Extract the (X, Y) coordinate from the center of the cell holding the provided text.  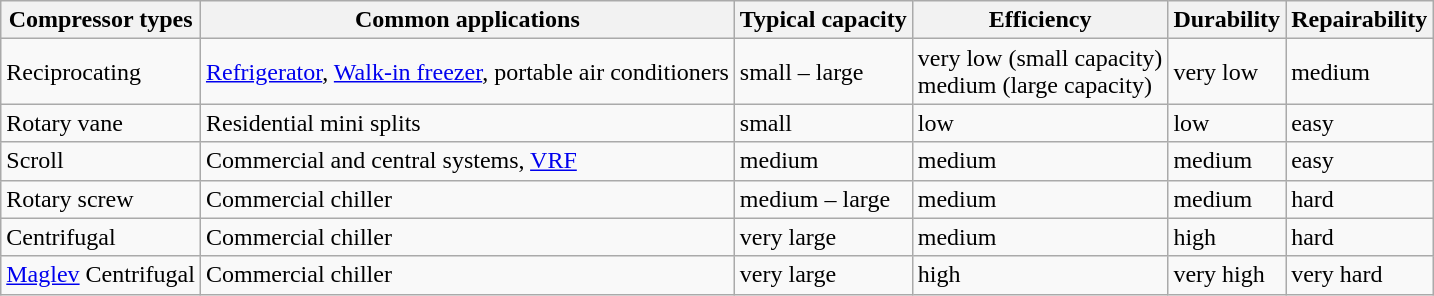
Residential mini splits (467, 123)
Rotary vane (101, 123)
Repairability (1360, 20)
Compressor types (101, 20)
Scroll (101, 161)
small (823, 123)
small – large (823, 72)
medium – large (823, 199)
very high (1227, 275)
Durability (1227, 20)
Reciprocating (101, 72)
Maglev Centrifugal (101, 275)
Centrifugal (101, 237)
Common applications (467, 20)
Commercial and central systems, VRF (467, 161)
Efficiency (1040, 20)
Rotary screw (101, 199)
very low (small capacity)medium (large capacity) (1040, 72)
Refrigerator, Walk-in freezer, portable air conditioners (467, 72)
Typical capacity (823, 20)
very hard (1360, 275)
very low (1227, 72)
